Extract the [x, y] coordinate from the center of the cell holding the provided text.  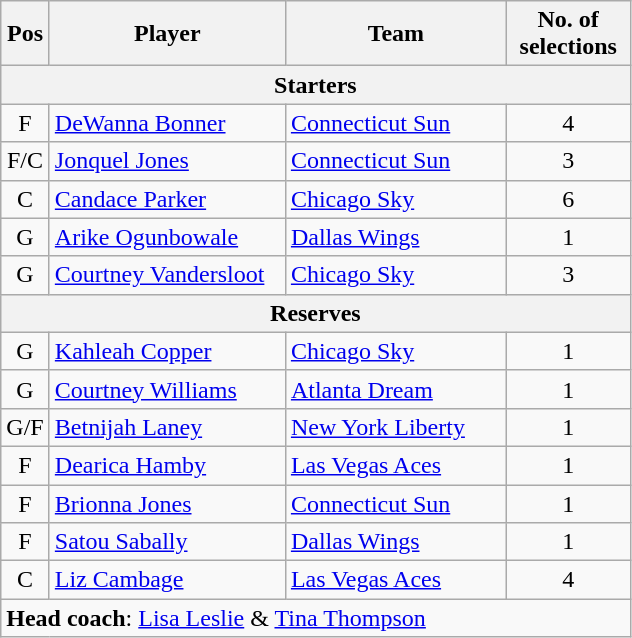
Brionna Jones [167, 503]
Player [167, 34]
6 [568, 199]
Pos [26, 34]
G/F [26, 427]
Dearica Hamby [167, 465]
Satou Sabally [167, 542]
Candace Parker [167, 199]
Head coach: Lisa Leslie & Tina Thompson [316, 618]
Jonquel Jones [167, 161]
Kahleah Copper [167, 351]
Courtney Vandersloot [167, 275]
Team [396, 34]
New York Liberty [396, 427]
Courtney Williams [167, 389]
F/C [26, 161]
DeWanna Bonner [167, 123]
Starters [316, 85]
No. of selections [568, 34]
Reserves [316, 313]
Atlanta Dream [396, 389]
Betnijah Laney [167, 427]
Arike Ogunbowale [167, 237]
Liz Cambage [167, 580]
